Return (x, y) of the center of cell containing provided text 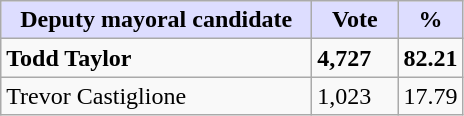
4,727 (355, 58)
% (430, 20)
17.79 (430, 96)
Trevor Castiglione (156, 96)
Deputy mayoral candidate (156, 20)
Todd Taylor (156, 58)
Vote (355, 20)
1,023 (355, 96)
82.21 (430, 58)
